For the text-containing cell, return its midpoint in [X, Y] coordinate format. 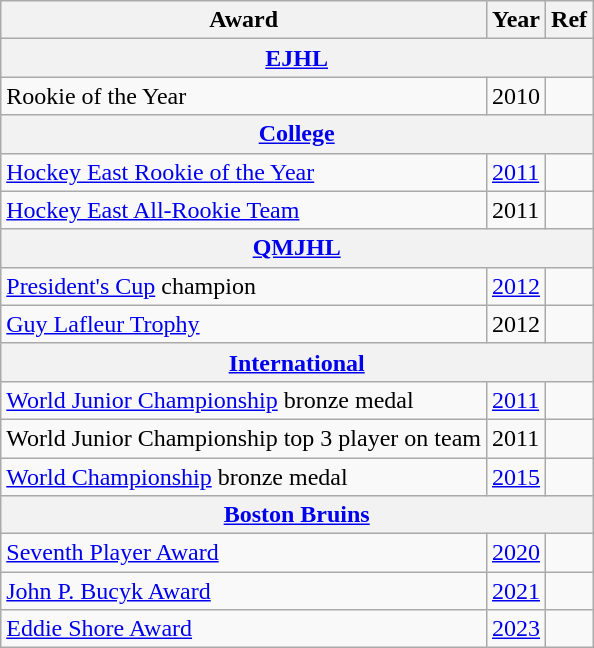
Rookie of the Year [244, 96]
Boston Bruins [297, 515]
President's Cup champion [244, 286]
Ref [570, 20]
International [297, 362]
Seventh Player Award [244, 553]
John P. Bucyk Award [244, 591]
Hockey East All-Rookie Team [244, 210]
Guy Lafleur Trophy [244, 324]
2023 [516, 629]
Award [244, 20]
QMJHL [297, 248]
World Junior Championship top 3 player on team [244, 438]
World Championship bronze medal [244, 477]
2010 [516, 96]
2015 [516, 477]
College [297, 134]
2020 [516, 553]
Year [516, 20]
2021 [516, 591]
Hockey East Rookie of the Year [244, 172]
EJHL [297, 58]
Eddie Shore Award [244, 629]
World Junior Championship bronze medal [244, 400]
